Extract the (x, y) coordinate from the center of the cell holding the provided text.  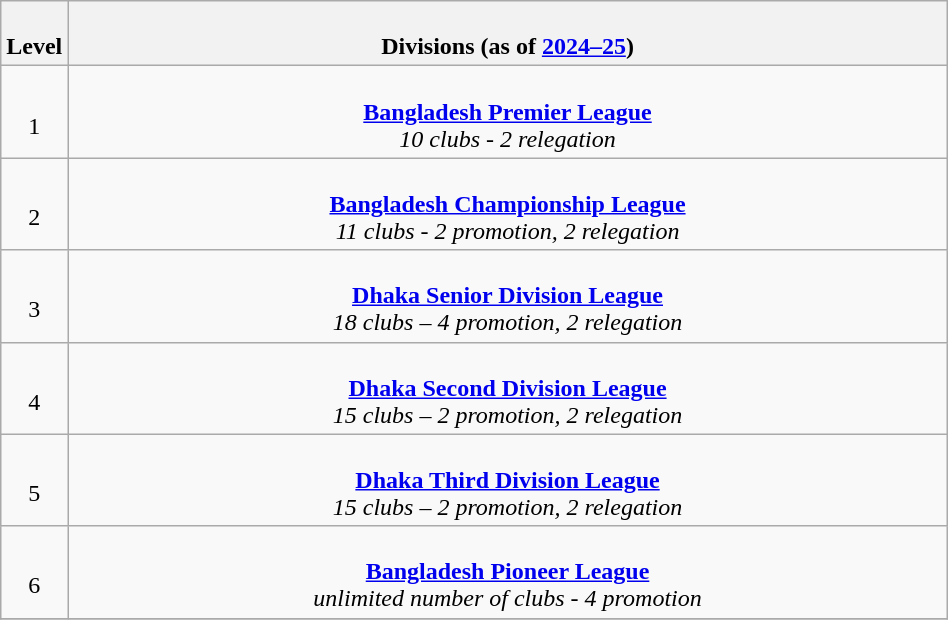
5 (34, 480)
Bangladesh Premier League 10 clubs - 2 relegation (508, 112)
Dhaka Third Division League 15 clubs – 2 promotion, 2 relegation (508, 480)
4 (34, 388)
Level (34, 34)
Dhaka Senior Division League 18 clubs – 4 promotion, 2 relegation (508, 296)
2 (34, 204)
1 (34, 112)
Dhaka Second Division League 15 clubs – 2 promotion, 2 relegation (508, 388)
Bangladesh Pioneer League unlimited number of clubs - 4 promotion (508, 572)
6 (34, 572)
3 (34, 296)
Bangladesh Championship League 11 clubs - 2 promotion, 2 relegation (508, 204)
Divisions (as of 2024–25) (508, 34)
